Find where the given text appears and provide that cell's center as (X, Y) coordinate. 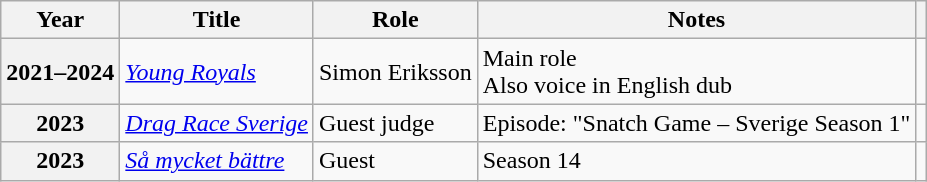
Season 14 (696, 161)
Så mycket bättre (217, 161)
Guest (395, 161)
2021–2024 (60, 72)
Main role Also voice in English dub (696, 72)
Notes (696, 20)
Role (395, 20)
Guest judge (395, 123)
Young Royals (217, 72)
Episode: "Snatch Game – Sverige Season 1" (696, 123)
Title (217, 20)
Drag Race Sverige (217, 123)
Simon Eriksson (395, 72)
Year (60, 20)
